Return the [X, Y] coordinate for the center point of the cell that contains the specified text.  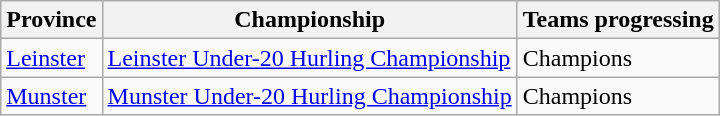
Championship [310, 20]
Teams progressing [618, 20]
Province [52, 20]
Munster [52, 96]
Leinster [52, 58]
Munster Under-20 Hurling Championship [310, 96]
Leinster Under-20 Hurling Championship [310, 58]
